Determine the [x, y] coordinate at the center of the cell enclosing the given text.  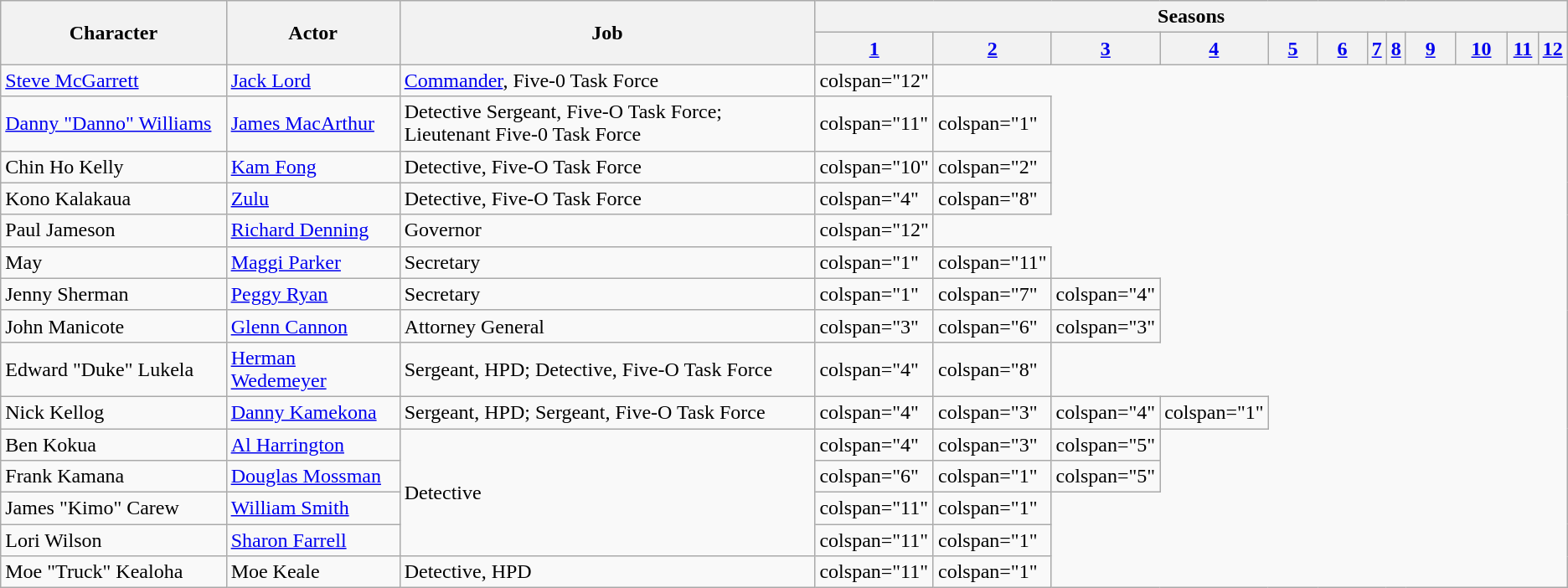
Job [607, 33]
Sharon Farrell [313, 540]
Kono Kalakaua [114, 199]
2 [992, 49]
Detective, HPD [607, 572]
3 [1106, 49]
Sergeant, HPD; Sergeant, Five-O Task Force [607, 412]
Herman Wedemeyer [313, 369]
Danny "Danno" Williams [114, 124]
7 [1377, 49]
William Smith [313, 508]
Paul Jameson [114, 230]
Kam Fong [313, 167]
colspan="10" [874, 167]
Edward "Duke" Lukela [114, 369]
Maggi Parker [313, 262]
Sergeant, HPD; Detective, Five-O Task Force [607, 369]
Moe "Truck" Kealoha [114, 572]
Richard Denning [313, 230]
10 [1481, 49]
Ben Kokua [114, 445]
May [114, 262]
5 [1293, 49]
12 [1553, 49]
6 [1342, 49]
Commander, Five-0 Task Force [607, 80]
James MacArthur [313, 124]
Al Harrington [313, 445]
Frank Kamana [114, 477]
Douglas Mossman [313, 477]
4 [1215, 49]
9 [1431, 49]
Detective [607, 493]
colspan="7" [992, 294]
John Manicote [114, 326]
Governor [607, 230]
colspan="2" [992, 167]
Steve McGarrett [114, 80]
Chin Ho Kelly [114, 167]
Nick Kellog [114, 412]
Moe Keale [313, 572]
1 [874, 49]
Danny Kamekona [313, 412]
Lori Wilson [114, 540]
Seasons [1191, 17]
Actor [313, 33]
11 [1523, 49]
Peggy Ryan [313, 294]
Jack Lord [313, 80]
Glenn Cannon [313, 326]
James "Kimo" Carew [114, 508]
Attorney General [607, 326]
Character [114, 33]
Jenny Sherman [114, 294]
8 [1395, 49]
Zulu [313, 199]
Detective Sergeant, Five-O Task Force; Lieutenant Five-0 Task Force [607, 124]
